Provide the [X, Y] coordinate of the cell's center where the given text is located.  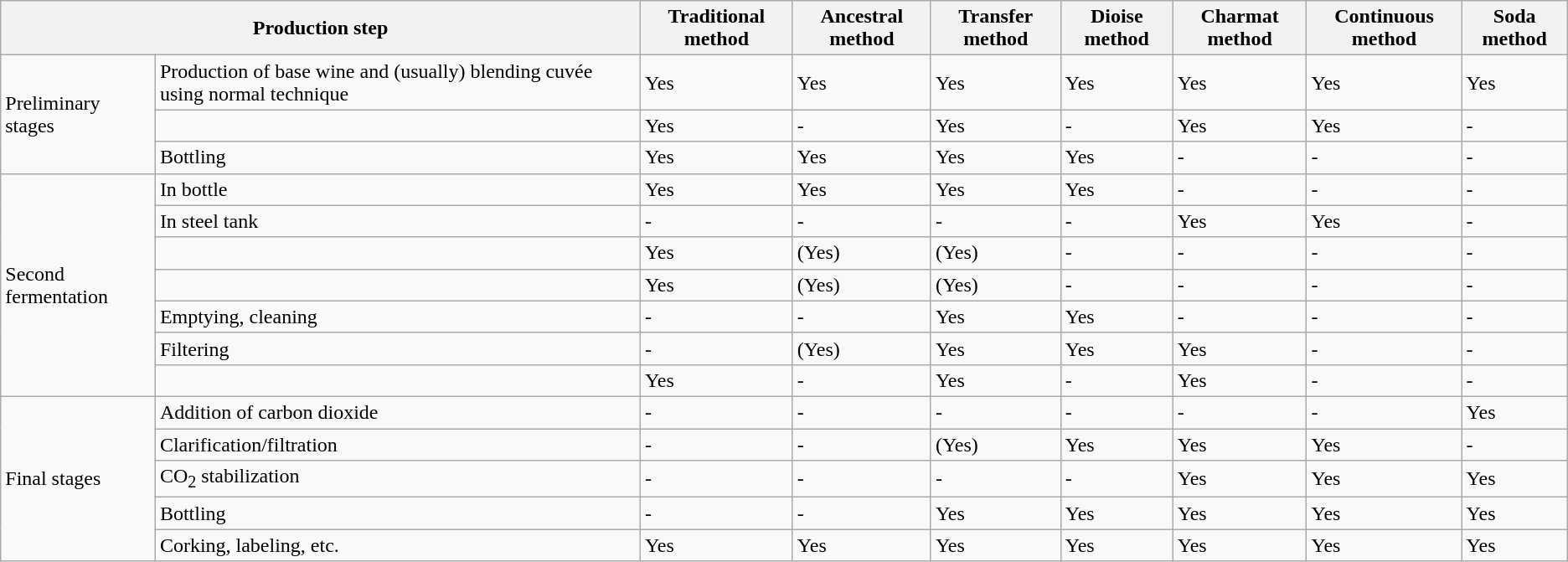
Addition of carbon dioxide [397, 412]
Emptying, cleaning [397, 317]
Transfer method [995, 28]
CO2 stabilization [397, 479]
Dioise method [1117, 28]
Corking, labeling, etc. [397, 545]
Soda method [1514, 28]
Filtering [397, 348]
In bottle [397, 189]
Final stages [79, 479]
Traditional method [716, 28]
Production of base wine and (usually) blending cuvée using normal technique [397, 82]
Charmat method [1240, 28]
Clarification/filtration [397, 445]
Preliminary stages [79, 114]
Ancestral method [861, 28]
Continuous method [1384, 28]
Second fermentation [79, 285]
In steel tank [397, 221]
Production step [321, 28]
